From the cell containing the given text, extract its center point as [x, y] coordinate. 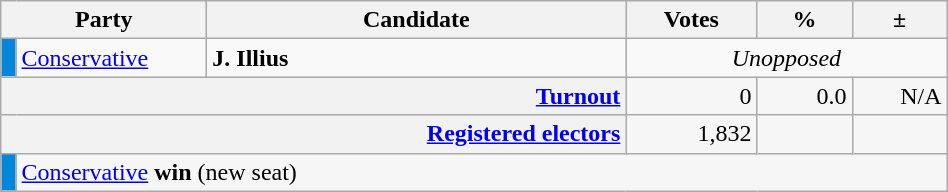
Unopposed [786, 58]
Registered electors [314, 134]
Turnout [314, 96]
Candidate [416, 20]
% [804, 20]
J. Illius [416, 58]
0.0 [804, 96]
Votes [692, 20]
Party [104, 20]
1,832 [692, 134]
Conservative [112, 58]
N/A [900, 96]
0 [692, 96]
± [900, 20]
Conservative win (new seat) [482, 172]
